For the text-containing cell, return its midpoint in (x, y) coordinate format. 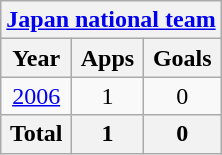
Year (36, 58)
Japan national team (111, 20)
Apps (108, 58)
Goals (182, 58)
2006 (36, 96)
Total (36, 134)
